From the cell containing the given text, extract its center point as (X, Y) coordinate. 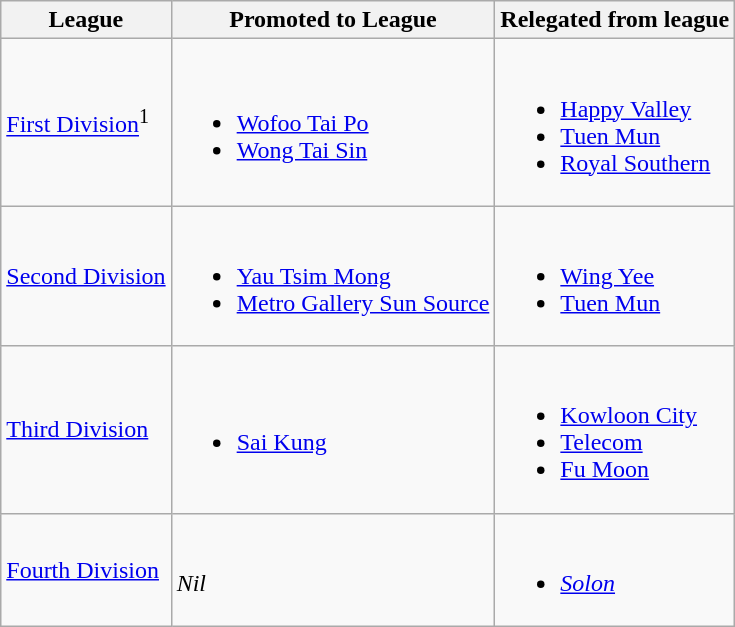
League (86, 20)
Second Division (86, 276)
Happy ValleyTuen MunRoyal Southern (615, 122)
Fourth Division (86, 570)
Third Division (86, 430)
Wofoo Tai PoWong Tai Sin (333, 122)
Nil (333, 570)
Solon (615, 570)
Sai Kung (333, 430)
Yau Tsim MongMetro Gallery Sun Source (333, 276)
Kowloon CityTelecomFu Moon (615, 430)
First Division1 (86, 122)
Promoted to League (333, 20)
Relegated from league (615, 20)
Wing YeeTuen Mun (615, 276)
